Pinpoint the cell where the given text exists, returning its (x, y) midpoint coordinate. 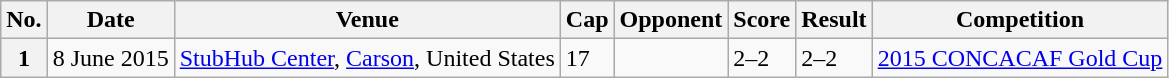
8 June 2015 (110, 58)
Venue (367, 20)
Result (834, 20)
2015 CONCACAF Gold Cup (1020, 58)
Cap (587, 20)
Score (762, 20)
1 (24, 58)
No. (24, 20)
17 (587, 58)
Competition (1020, 20)
Date (110, 20)
StubHub Center, Carson, United States (367, 58)
Opponent (671, 20)
